Provide the (x, y) coordinate of the cell's center where the given text is located.  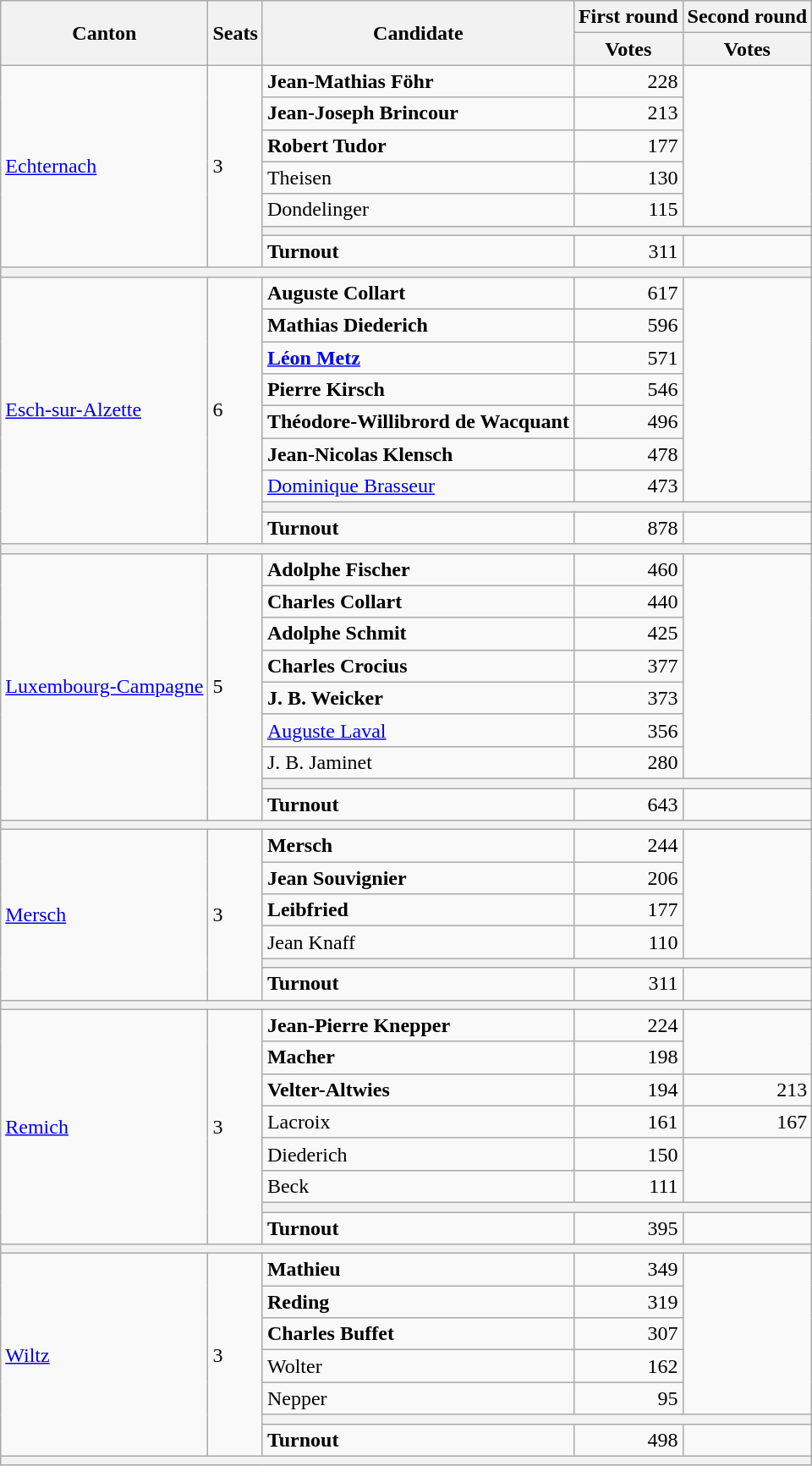
Mathias Diederich (418, 325)
643 (628, 804)
6 (235, 410)
498 (628, 1440)
Mathieu (418, 1270)
First round (628, 17)
878 (628, 528)
617 (628, 293)
Charles Collart (418, 601)
Auguste Collart (418, 293)
546 (628, 390)
Dondelinger (418, 210)
377 (628, 666)
496 (628, 422)
Charles Crocius (418, 666)
478 (628, 454)
Charles Buffet (418, 1334)
198 (628, 1057)
115 (628, 210)
110 (628, 942)
460 (628, 569)
167 (748, 1122)
356 (628, 730)
596 (628, 325)
Wiltz (105, 1355)
161 (628, 1122)
95 (628, 1398)
224 (628, 1025)
Jean-Nicolas Klensch (418, 454)
Theisen (418, 178)
Pierre Kirsch (418, 390)
Candidate (418, 33)
Jean Knaff (418, 942)
228 (628, 81)
Jean-Joseph Brincour (418, 113)
Auguste Laval (418, 730)
Jean-Pierre Knepper (418, 1025)
425 (628, 634)
J. B. Jaminet (418, 762)
Luxembourg-Campagne (105, 687)
Remich (105, 1127)
473 (628, 486)
Adolphe Fischer (418, 569)
Leibfried (418, 910)
Velter-Altwies (418, 1090)
349 (628, 1270)
440 (628, 601)
162 (628, 1366)
J. B. Weicker (418, 698)
395 (628, 1227)
130 (628, 178)
280 (628, 762)
Esch-sur-Alzette (105, 410)
Beck (418, 1186)
150 (628, 1154)
Lacroix (418, 1122)
Adolphe Schmit (418, 634)
Seats (235, 33)
111 (628, 1186)
206 (628, 878)
Canton (105, 33)
Second round (748, 17)
571 (628, 358)
Théodore-Willibrord de Wacquant (418, 422)
Dominique Brasseur (418, 486)
307 (628, 1334)
Echternach (105, 166)
Jean-Mathias Föhr (418, 81)
373 (628, 698)
319 (628, 1302)
Reding (418, 1302)
5 (235, 687)
194 (628, 1090)
Nepper (418, 1398)
Macher (418, 1057)
Léon Metz (418, 358)
Diederich (418, 1154)
Jean Souvignier (418, 878)
244 (628, 846)
Robert Tudor (418, 146)
Wolter (418, 1366)
